Return the [x, y] coordinate for the center point of the cell that contains the specified text.  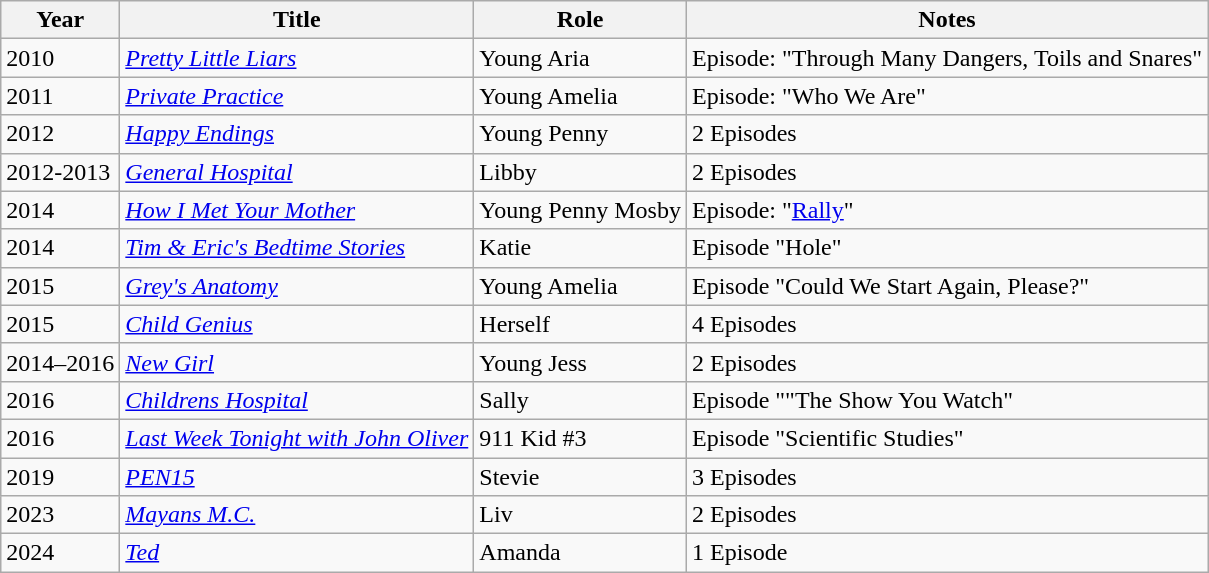
Title [297, 20]
Child Genius [297, 324]
Liv [580, 515]
Young Penny [580, 134]
Libby [580, 172]
2012-2013 [60, 172]
2019 [60, 477]
Amanda [580, 553]
Last Week Tonight with John Oliver [297, 438]
PEN15 [297, 477]
Episode: "Through Many Dangers, Toils and Snares" [946, 58]
Private Practice [297, 96]
Episode "Scientific Studies" [946, 438]
Childrens Hospital [297, 400]
Tim & Eric's Bedtime Stories [297, 248]
Sally [580, 400]
3 Episodes [946, 477]
Young Aria [580, 58]
Young Penny Mosby [580, 210]
Katie [580, 248]
Episode: "Who We Are" [946, 96]
Episode: "Rally" [946, 210]
Notes [946, 20]
1 Episode [946, 553]
4 Episodes [946, 324]
2023 [60, 515]
Grey's Anatomy [297, 286]
Year [60, 20]
Young Jess [580, 362]
2014–2016 [60, 362]
General Hospital [297, 172]
New Girl [297, 362]
Mayans M.C. [297, 515]
2024 [60, 553]
2010 [60, 58]
2011 [60, 96]
Episode "Could We Start Again, Please?" [946, 286]
Ted [297, 553]
Pretty Little Liars [297, 58]
How I Met Your Mother [297, 210]
Herself [580, 324]
2012 [60, 134]
Happy Endings [297, 134]
Episode "Hole" [946, 248]
Role [580, 20]
911 Kid #3 [580, 438]
Stevie [580, 477]
Episode ""The Show You Watch" [946, 400]
